Return (X, Y) of the center of cell containing provided text 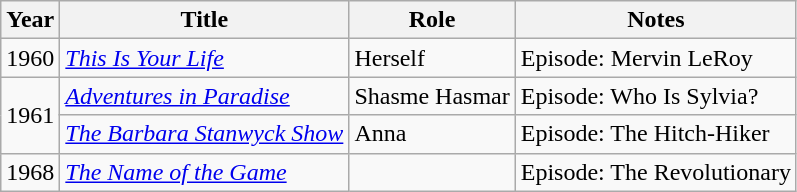
The Barbara Stanwyck Show (204, 134)
Anna (432, 134)
Shasme Hasmar (432, 96)
Herself (432, 58)
Episode: Mervin LeRoy (656, 58)
Episode: Who Is Sylvia? (656, 96)
1968 (30, 172)
Notes (656, 20)
Episode: The Revolutionary (656, 172)
1960 (30, 58)
Title (204, 20)
1961 (30, 115)
The Name of the Game (204, 172)
Year (30, 20)
Role (432, 20)
Episode: The Hitch-Hiker (656, 134)
This Is Your Life (204, 58)
Adventures in Paradise (204, 96)
